Determine the [X, Y] coordinate at the center of the cell enclosing the given text.  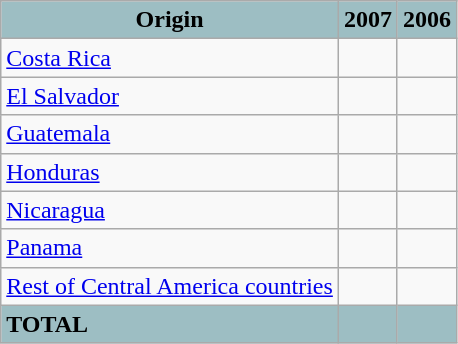
2007 [368, 20]
Honduras [170, 172]
Guatemala [170, 134]
TOTAL [170, 324]
Origin [170, 20]
Panama [170, 248]
Nicaragua [170, 210]
Costa Rica [170, 58]
El Salvador [170, 96]
2006 [426, 20]
Rest of Central America countries [170, 286]
